Identify which cell holds the provided text, then report its [x, y] central coordinate. 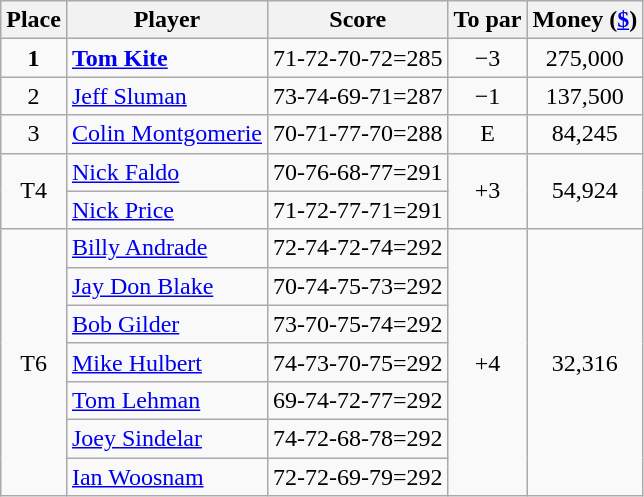
70-76-68-77=291 [358, 172]
Money ($) [585, 20]
+4 [488, 362]
1 [34, 58]
Colin Montgomerie [166, 134]
Jay Don Blake [166, 286]
32,316 [585, 362]
Score [358, 20]
70-71-77-70=288 [358, 134]
Ian Woosnam [166, 477]
Billy Andrade [166, 248]
Bob Gilder [166, 324]
Tom Lehman [166, 400]
74-72-68-78=292 [358, 438]
E [488, 134]
Tom Kite [166, 58]
Joey Sindelar [166, 438]
−3 [488, 58]
71-72-70-72=285 [358, 58]
T6 [34, 362]
Jeff Sluman [166, 96]
Nick Price [166, 210]
+3 [488, 191]
2 [34, 96]
−1 [488, 96]
72-74-72-74=292 [358, 248]
Player [166, 20]
To par [488, 20]
54,924 [585, 191]
69-74-72-77=292 [358, 400]
275,000 [585, 58]
73-74-69-71=287 [358, 96]
Nick Faldo [166, 172]
Place [34, 20]
84,245 [585, 134]
T4 [34, 191]
71-72-77-71=291 [358, 210]
72-72-69-79=292 [358, 477]
70-74-75-73=292 [358, 286]
137,500 [585, 96]
Mike Hulbert [166, 362]
3 [34, 134]
74-73-70-75=292 [358, 362]
73-70-75-74=292 [358, 324]
